Return the (x, y) coordinate for the center point of the cell that contains the specified text.  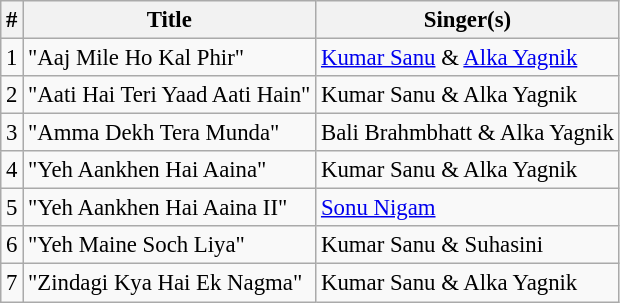
Sonu Nigam (468, 208)
5 (12, 208)
6 (12, 245)
"Zindagi Kya Hai Ek Nagma" (170, 283)
4 (12, 170)
"Amma Dekh Tera Munda" (170, 133)
"Yeh Aankhen Hai Aaina II" (170, 208)
"Yeh Maine Soch Liya" (170, 245)
Kumar Sanu & Suhasini (468, 245)
Singer(s) (468, 20)
2 (12, 95)
Title (170, 20)
"Yeh Aankhen Hai Aaina" (170, 170)
Bali Brahmbhatt & Alka Yagnik (468, 133)
# (12, 20)
"Aaj Mile Ho Kal Phir" (170, 58)
3 (12, 133)
7 (12, 283)
"Aati Hai Teri Yaad Aati Hain" (170, 95)
1 (12, 58)
